Extract the [x, y] coordinate from the center of the cell holding the provided text.  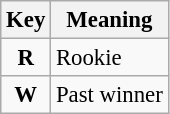
W [26, 95]
Rookie [110, 58]
Meaning [110, 20]
Key [26, 20]
R [26, 58]
Past winner [110, 95]
